Provide the (x, y) coordinate of the cell's center where the given text is located.  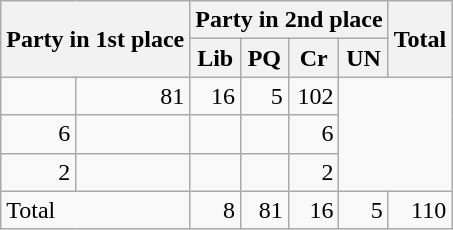
110 (420, 210)
Lib (216, 58)
Party in 1st place (96, 39)
UN (364, 58)
Party in 2nd place (289, 20)
PQ (264, 58)
8 (216, 210)
Cr (314, 58)
102 (314, 96)
